Determine the (x, y) coordinate at the center of the cell enclosing the given text.  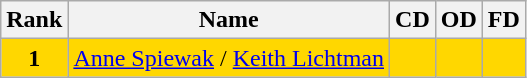
Rank (34, 20)
CD (413, 20)
FD (504, 20)
OD (458, 20)
Anne Spiewak / Keith Lichtman (229, 58)
1 (34, 58)
Name (229, 20)
